Return the [X, Y] coordinate for the center point of the cell that contains the specified text.  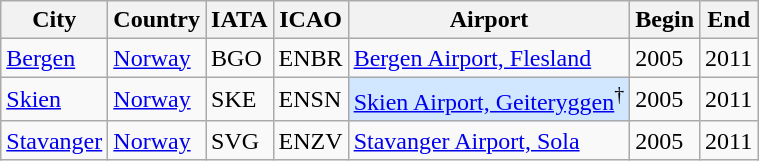
SVG [240, 140]
SKE [240, 100]
IATA [240, 20]
ENBR [310, 58]
Skien [54, 100]
End [729, 20]
City [54, 20]
Airport [489, 20]
ICAO [310, 20]
Bergen [54, 58]
ENZV [310, 140]
Stavanger Airport, Sola [489, 140]
Stavanger [54, 140]
Skien Airport, Geiteryggen† [489, 100]
BGO [240, 58]
ENSN [310, 100]
Bergen Airport, Flesland [489, 58]
Country [157, 20]
Begin [665, 20]
